Pinpoint the cell where the given text exists, returning its (X, Y) midpoint coordinate. 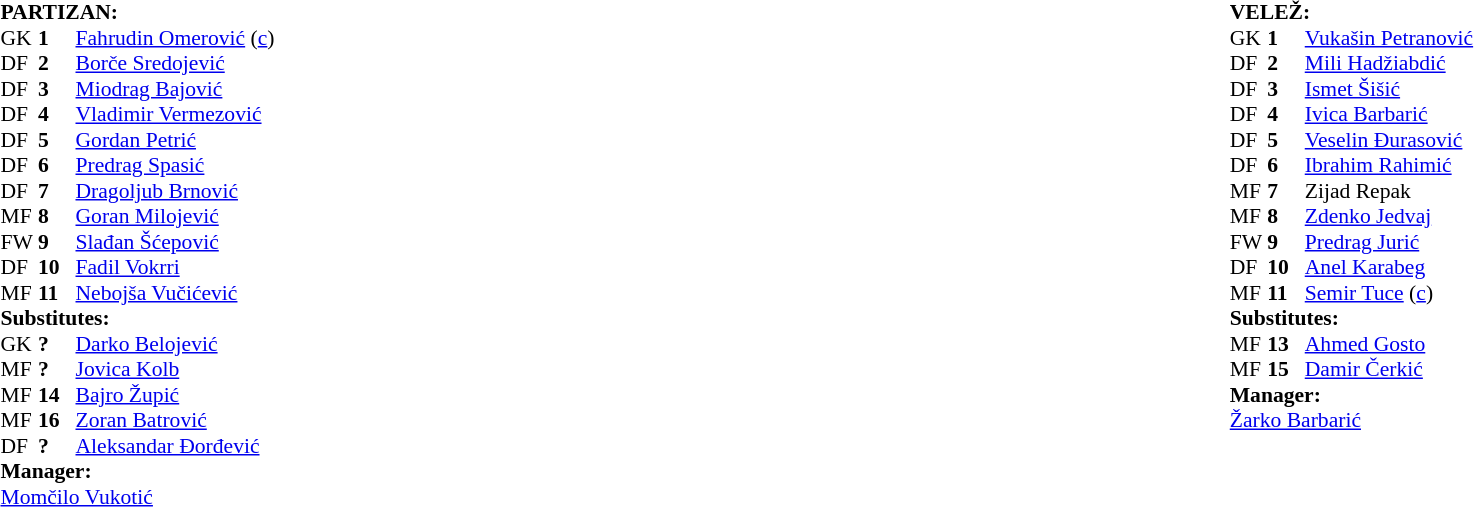
Vladimir Vermezović (226, 115)
Dragoljub Brnović (226, 191)
Fadil Vokrri (226, 267)
Borče Sredojević (226, 63)
Miodrag Bajović (226, 89)
Gordan Petrić (226, 140)
Substitutes: (188, 319)
15 (1286, 369)
Manager: (188, 471)
14 (57, 395)
Zoran Batrović (226, 421)
Jovica Kolb (226, 369)
PARTIZAN: (188, 13)
Slađan Šćepović (226, 242)
Nebojša Vučićević (226, 293)
16 (57, 421)
Bajro Župić (226, 395)
13 (1286, 344)
Fahrudin Omerović (c) (226, 38)
Darko Belojević (226, 344)
Predrag Spasić (226, 165)
Aleksandar Đorđević (226, 446)
Goran Milojević (226, 217)
